Output the (x, y) coordinate of the center of the cell containing the given text.  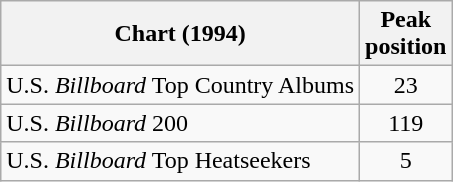
U.S. Billboard 200 (180, 123)
U.S. Billboard Top Country Albums (180, 85)
119 (406, 123)
Peakposition (406, 34)
Chart (1994) (180, 34)
23 (406, 85)
U.S. Billboard Top Heatseekers (180, 161)
5 (406, 161)
